Provide the (x, y) coordinate of the cell's center where the given text is located.  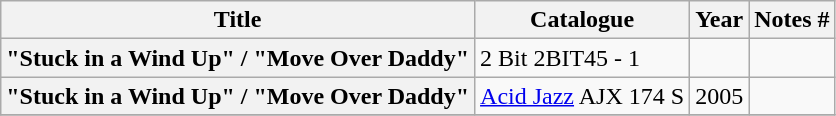
Notes # (792, 20)
Catalogue (582, 20)
Year (720, 20)
2005 (720, 96)
Acid Jazz AJX 174 S (582, 96)
2 Bit 2BIT45 - 1 (582, 58)
Title (238, 20)
